Return the [x, y] coordinate for the center point of the cell that contains the specified text.  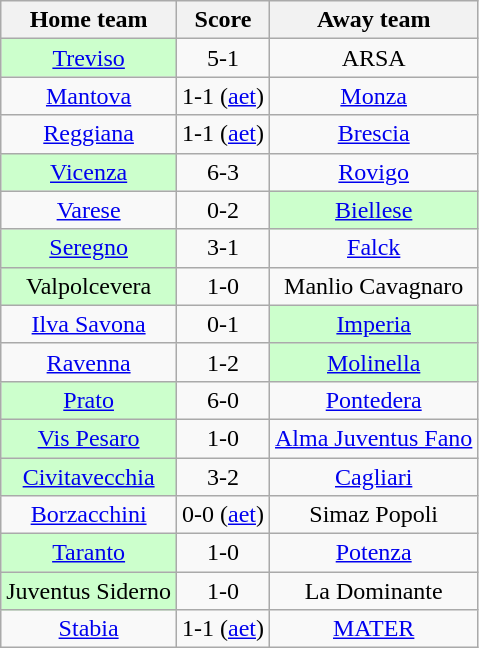
Taranto [89, 553]
Valpolcevera [89, 286]
Score [222, 20]
0-2 [222, 210]
Ravenna [89, 362]
Away team [374, 20]
La Dominante [374, 591]
Potenza [374, 553]
Alma Juventus Fano [374, 438]
Imperia [374, 324]
Monza [374, 96]
ARSA [374, 58]
Manlio Cavagnaro [374, 286]
Prato [89, 400]
0-0 (aet) [222, 515]
Treviso [89, 58]
Seregno [89, 248]
Civitavecchia [89, 477]
Stabia [89, 629]
Home team [89, 20]
3-2 [222, 477]
Ilva Savona [89, 324]
Vicenza [89, 172]
MATER [374, 629]
6-3 [222, 172]
0-1 [222, 324]
Biellese [374, 210]
Borzacchini [89, 515]
Juventus Siderno [89, 591]
Molinella [374, 362]
Simaz Popoli [374, 515]
Falck [374, 248]
Cagliari [374, 477]
Brescia [374, 134]
1-2 [222, 362]
Mantova [89, 96]
Rovigo [374, 172]
Pontedera [374, 400]
6-0 [222, 400]
Varese [89, 210]
Vis Pesaro [89, 438]
5-1 [222, 58]
Reggiana [89, 134]
3-1 [222, 248]
